Find where the given text appears and provide that cell's center as (X, Y) coordinate. 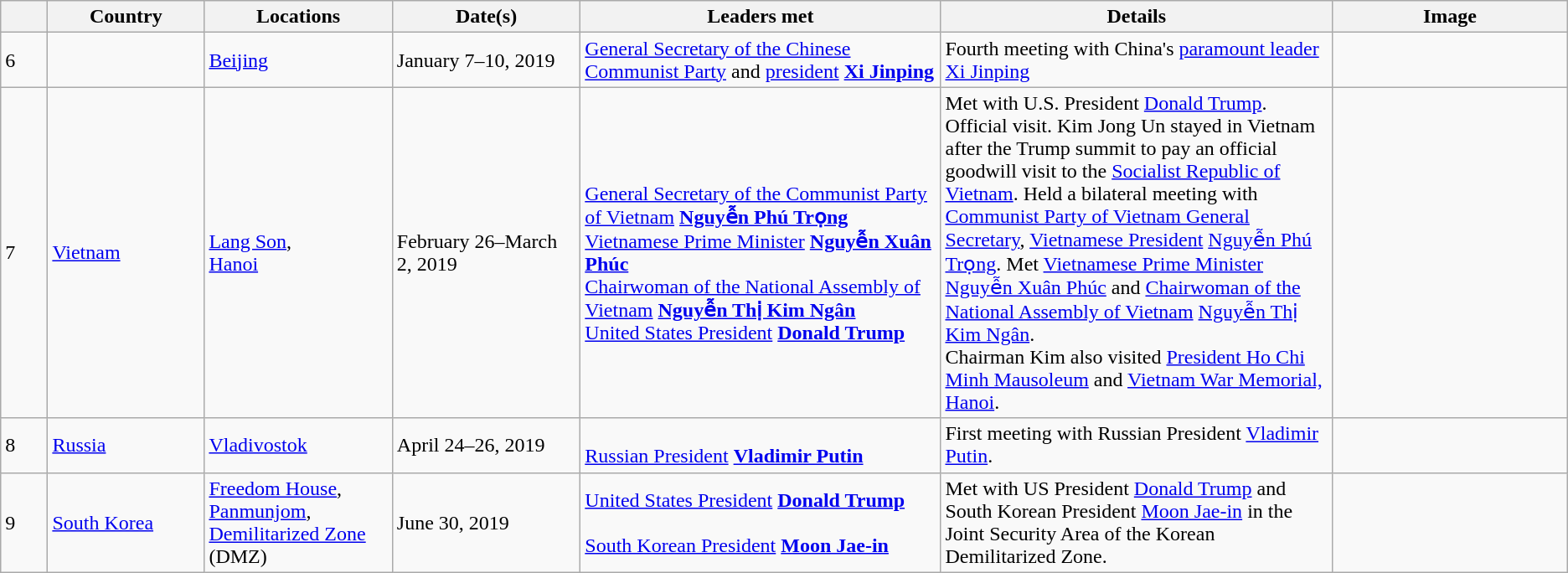
February 26–March 2, 2019 (486, 253)
Date(s) (486, 17)
June 30, 2019 (486, 523)
Met with US President Donald Trump and South Korean President Moon Jae-in in the Joint Security Area of the Korean Demilitarized Zone. (1137, 523)
Fourth meeting with China's paramount leader Xi Jinping (1137, 60)
Russian President Vladimir Putin (761, 446)
Details (1137, 17)
First meeting with Russian President Vladimir Putin. (1137, 446)
8 (24, 446)
January 7–10, 2019 (486, 60)
Beijing (298, 60)
Lang Son, Hanoi (298, 253)
Leaders met (761, 17)
Country (126, 17)
United States President Donald Trump South Korean President Moon Jae-in (761, 523)
9 (24, 523)
7 (24, 253)
Russia (126, 446)
Freedom House, Panmunjom, Demilitarized Zone (DMZ) (298, 523)
Image (1451, 17)
Locations (298, 17)
South Korea (126, 523)
Vietnam (126, 253)
April 24–26, 2019 (486, 446)
Vladivostok (298, 446)
General Secretary of the Chinese Communist Party and president Xi Jinping (761, 60)
6 (24, 60)
